Find where the given text appears and provide that cell's center as [x, y] coordinate. 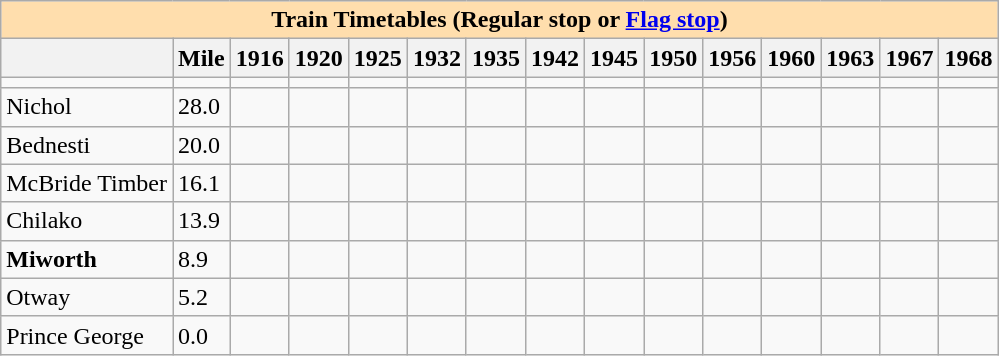
1956 [732, 58]
13.9 [201, 221]
8.9 [201, 259]
1945 [614, 58]
Miworth [87, 259]
1960 [792, 58]
0.0 [201, 335]
1942 [556, 58]
1950 [674, 58]
1916 [260, 58]
16.1 [201, 183]
20.0 [201, 145]
Bednesti [87, 145]
5.2 [201, 297]
McBride Timber [87, 183]
Prince George [87, 335]
Mile [201, 58]
Nichol [87, 107]
Chilako [87, 221]
1920 [318, 58]
1968 [968, 58]
1932 [436, 58]
1963 [850, 58]
1925 [378, 58]
1935 [496, 58]
28.0 [201, 107]
1967 [910, 58]
Train Timetables (Regular stop or Flag stop) [500, 20]
Otway [87, 297]
